Return the [x, y] coordinate for the center point of the cell that contains the specified text.  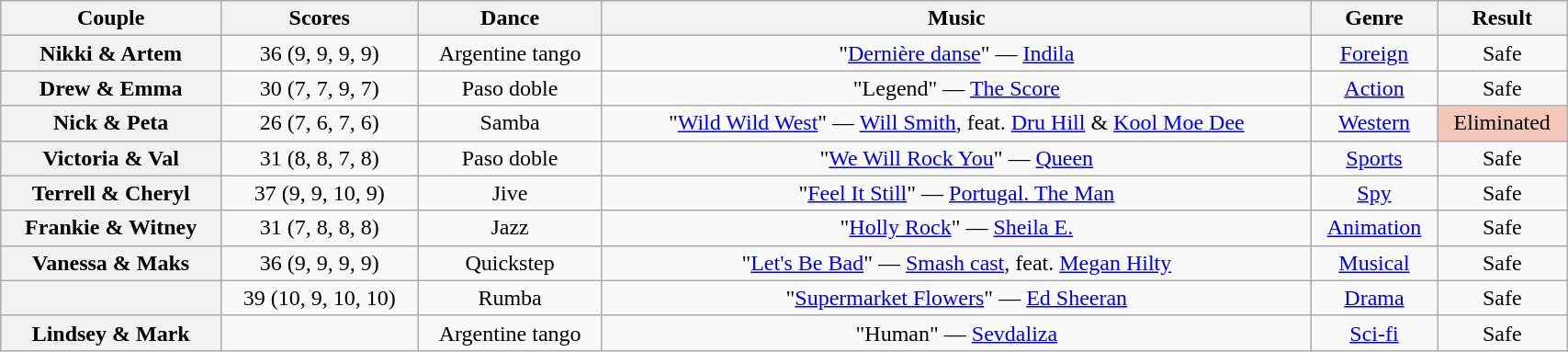
Vanessa & Maks [111, 263]
Dance [511, 18]
"We Will Rock You" — Queen [956, 158]
Action [1374, 88]
Quickstep [511, 263]
"Human" — Sevdaliza [956, 333]
Jive [511, 193]
Victoria & Val [111, 158]
26 (7, 6, 7, 6) [320, 123]
Foreign [1374, 53]
Animation [1374, 228]
Western [1374, 123]
Sci-fi [1374, 333]
Drama [1374, 298]
31 (7, 8, 8, 8) [320, 228]
Music [956, 18]
31 (8, 8, 7, 8) [320, 158]
"Supermarket Flowers" — Ed Sheeran [956, 298]
30 (7, 7, 9, 7) [320, 88]
Terrell & Cheryl [111, 193]
39 (10, 9, 10, 10) [320, 298]
"Holly Rock" — Sheila E. [956, 228]
37 (9, 9, 10, 9) [320, 193]
Sports [1374, 158]
"Let's Be Bad" — Smash cast, feat. Megan Hilty [956, 263]
Samba [511, 123]
Musical [1374, 263]
Genre [1374, 18]
"Dernière danse" — Indila [956, 53]
Result [1503, 18]
Scores [320, 18]
Rumba [511, 298]
Frankie & Witney [111, 228]
Drew & Emma [111, 88]
Eliminated [1503, 123]
Nikki & Artem [111, 53]
Jazz [511, 228]
Couple [111, 18]
"Wild Wild West" — Will Smith, feat. Dru Hill & Kool Moe Dee [956, 123]
Spy [1374, 193]
"Feel It Still" — Portugal. The Man [956, 193]
"Legend" — The Score [956, 88]
Nick & Peta [111, 123]
Lindsey & Mark [111, 333]
